Capture the cell that displays the provided text and extract its (x, y) central coordinate. 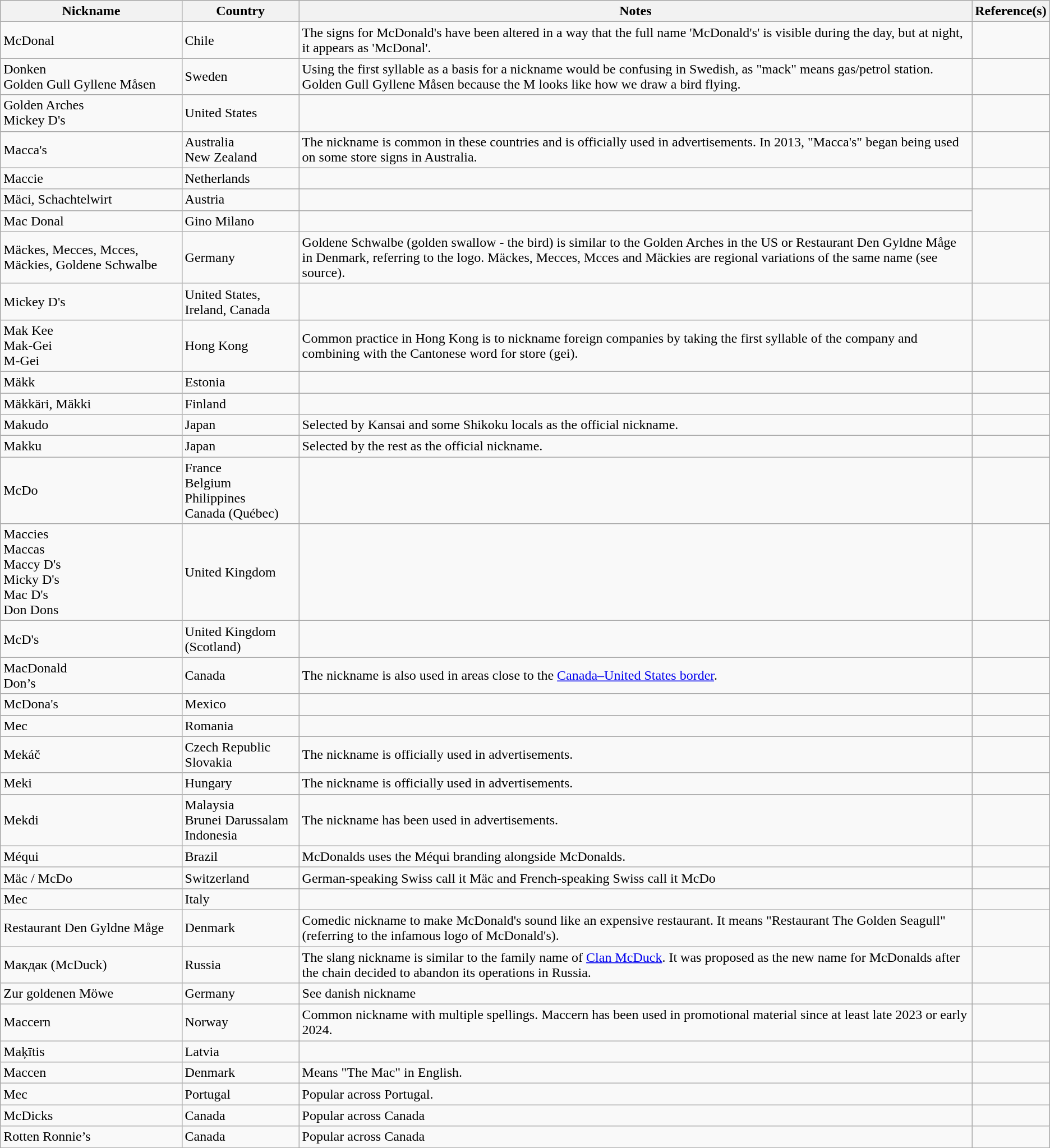
See danish nickname (635, 994)
Mak KeeMak-GeiM-Gei (91, 345)
Hungary (240, 783)
Gino Milano (240, 221)
Austria (240, 200)
The nickname is also used in areas close to the Canada–United States border. (635, 675)
Norway (240, 1023)
The signs for McDonald's have been altered in a way that the full name 'McDonald's' is visible during the day, but at night, it appears as 'McDonal'. (635, 40)
MacDonald Don’s (91, 675)
Zur goldenen Möwe (91, 994)
Chile (240, 40)
Maccen (91, 1073)
Notes (635, 11)
Maķītis (91, 1052)
Mekdi (91, 820)
Czech RepublicSlovakia (240, 755)
Popular across Portugal. (635, 1094)
Maccern (91, 1023)
MalaysiaBrunei DarussalamIndonesia (240, 820)
Mäci, Schachtelwirt (91, 200)
Mäkkäri, Mäkki (91, 403)
Italy (240, 899)
Selected by the rest as the official nickname. (635, 446)
Macca's (91, 149)
Portugal (240, 1094)
Romania (240, 726)
Latvia (240, 1052)
McDona's (91, 704)
Golden ArchesMickey D's (91, 113)
Mäkk (91, 382)
Restaurant Den Gyldne Måge (91, 928)
Makudo (91, 425)
Mäc / McDo (91, 878)
Mac Donal (91, 221)
FranceBelgiumPhilippinesCanada (Québec) (240, 490)
Rotten Ronnie’s (91, 1137)
McDicks (91, 1115)
Estonia (240, 382)
McDo (91, 490)
McDonal (91, 40)
MacciesMaccasMaccy D'sMicky D'sMac D'sDon Dons (91, 572)
McD's (91, 639)
Makku (91, 446)
United States, Ireland, Canada (240, 302)
Hong Kong (240, 345)
Netherlands (240, 178)
United States (240, 113)
Maccie (91, 178)
Meki (91, 783)
Mexico (240, 704)
Макдак (McDuck) (91, 965)
Mäckes, Mecces, Mcces, Mäckies, Goldene Schwalbe (91, 257)
Mickey D's (91, 302)
Russia (240, 965)
German-speaking Swiss call it Mäc and French-speaking Swiss call it McDo (635, 878)
Nickname (91, 11)
McDonalds uses the Méqui branding alongside McDonalds. (635, 856)
Country (240, 11)
Common nickname with multiple spellings. Maccern has been used in promotional material since at least late 2023 or early 2024. (635, 1023)
DonkenGolden Gull Gyllene Måsen (91, 76)
Reference(s) (1011, 11)
Means "The Mac" in English. (635, 1073)
Méqui (91, 856)
The nickname has been used in advertisements. (635, 820)
Selected by Kansai and some Shikoku locals as the official nickname. (635, 425)
United Kingdom (240, 572)
Switzerland (240, 878)
United Kingdom (Scotland) (240, 639)
Brazil (240, 856)
Mekáč (91, 755)
Finland (240, 403)
Sweden (240, 76)
AustraliaNew Zealand (240, 149)
